Find where the given text appears and provide that cell's center as [x, y] coordinate. 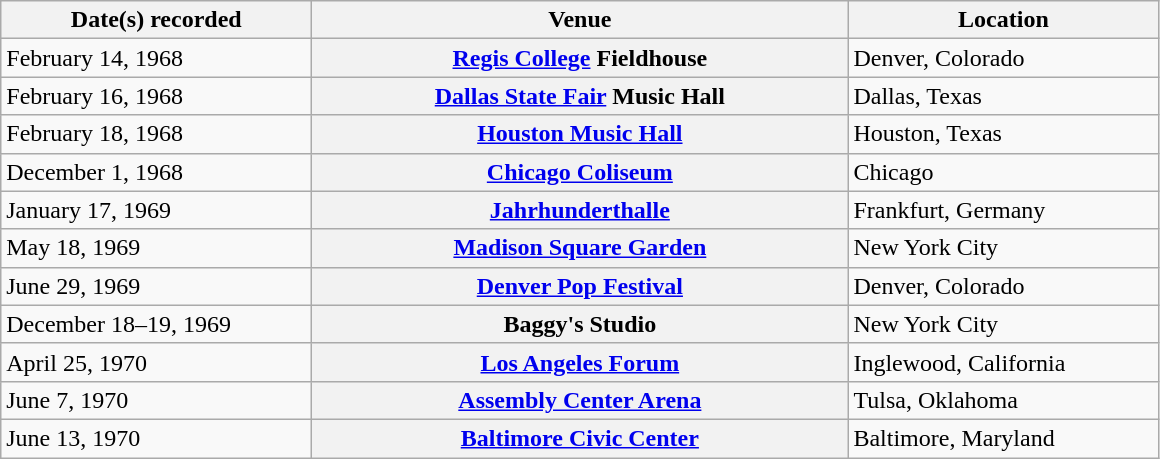
February 14, 1968 [156, 58]
May 18, 1969 [156, 248]
Chicago Coliseum [580, 172]
June 13, 1970 [156, 438]
Denver Pop Festival [580, 286]
February 16, 1968 [156, 96]
Houston, Texas [1004, 134]
Tulsa, Oklahoma [1004, 400]
Date(s) recorded [156, 20]
December 18–19, 1969 [156, 324]
Regis College Fieldhouse [580, 58]
Venue [580, 20]
Madison Square Garden [580, 248]
Baggy's Studio [580, 324]
Baltimore, Maryland [1004, 438]
Location [1004, 20]
February 18, 1968 [156, 134]
Dallas State Fair Music Hall [580, 96]
December 1, 1968 [156, 172]
Jahrhunderthalle [580, 210]
April 25, 1970 [156, 362]
Frankfurt, Germany [1004, 210]
January 17, 1969 [156, 210]
June 29, 1969 [156, 286]
Dallas, Texas [1004, 96]
Chicago [1004, 172]
Inglewood, California [1004, 362]
Baltimore Civic Center [580, 438]
Assembly Center Arena [580, 400]
Houston Music Hall [580, 134]
Los Angeles Forum [580, 362]
June 7, 1970 [156, 400]
